Find where the given text appears and provide that cell's center as (X, Y) coordinate. 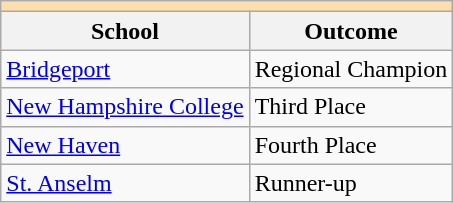
New Haven (125, 145)
School (125, 31)
Third Place (351, 107)
Fourth Place (351, 145)
Runner-up (351, 183)
New Hampshire College (125, 107)
St. Anselm (125, 183)
Regional Champion (351, 69)
Outcome (351, 31)
Bridgeport (125, 69)
